Provide the [x, y] coordinate of the cell's center where the given text is located.  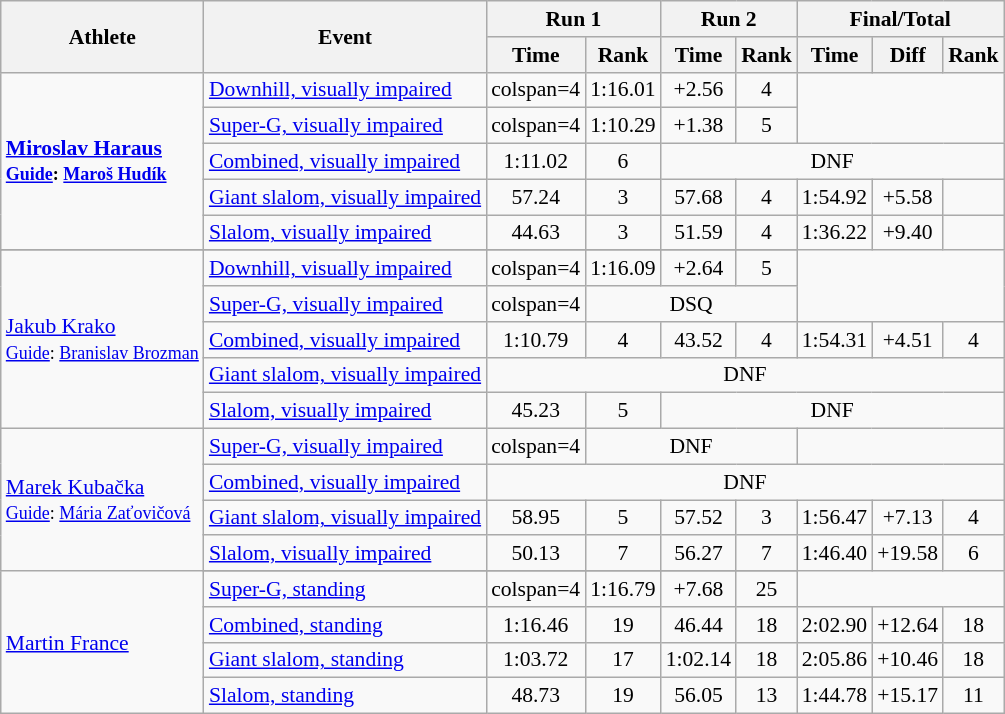
+4.51 [908, 340]
Run 1 [574, 19]
1:44.78 [834, 696]
Event [345, 36]
50.13 [536, 554]
1:16.46 [536, 625]
46.44 [698, 625]
+10.46 [908, 660]
+19.58 [908, 554]
1:03.72 [536, 660]
Jakub KrakoGuide: Branislav Brozman [102, 340]
57.24 [536, 197]
1:11.02 [536, 162]
1:54.92 [834, 197]
Athlete [102, 36]
Final/Total [900, 19]
48.73 [536, 696]
11 [974, 696]
1:16.79 [622, 589]
58.95 [536, 518]
45.23 [536, 411]
1:10.29 [622, 126]
+15.17 [908, 696]
Super-G, standing [345, 589]
2:02.90 [834, 625]
+1.38 [698, 126]
1:36.22 [834, 233]
Diff [908, 55]
44.63 [536, 233]
Miroslav HarausGuide: Maroš Hudík [102, 161]
56.05 [698, 696]
+7.13 [908, 518]
Martin France [102, 642]
Marek KubačkaGuide: Mária Zaťovičová [102, 500]
Slalom, standing [345, 696]
56.27 [698, 554]
+7.68 [698, 589]
+2.64 [698, 269]
17 [622, 660]
1:02.14 [698, 660]
1:54.31 [834, 340]
1:46.40 [834, 554]
57.68 [698, 197]
+9.40 [908, 233]
+5.58 [908, 197]
DSQ [691, 304]
+12.64 [908, 625]
Giant slalom, standing [345, 660]
1:56.47 [834, 518]
Run 2 [729, 19]
57.52 [698, 518]
1:10.79 [536, 340]
1:16.09 [622, 269]
51.59 [698, 233]
13 [766, 696]
1:16.01 [622, 90]
2:05.86 [834, 660]
Combined, standing [345, 625]
+2.56 [698, 90]
43.52 [698, 340]
25 [766, 589]
